Return [X, Y] of the center of cell containing provided text 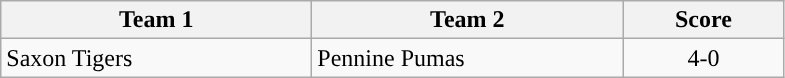
Pennine Pumas [468, 58]
Team 1 [156, 20]
Team 2 [468, 20]
Saxon Tigers [156, 58]
4-0 [704, 58]
Score [704, 20]
